Identify which cell holds the provided text, then report its [x, y] central coordinate. 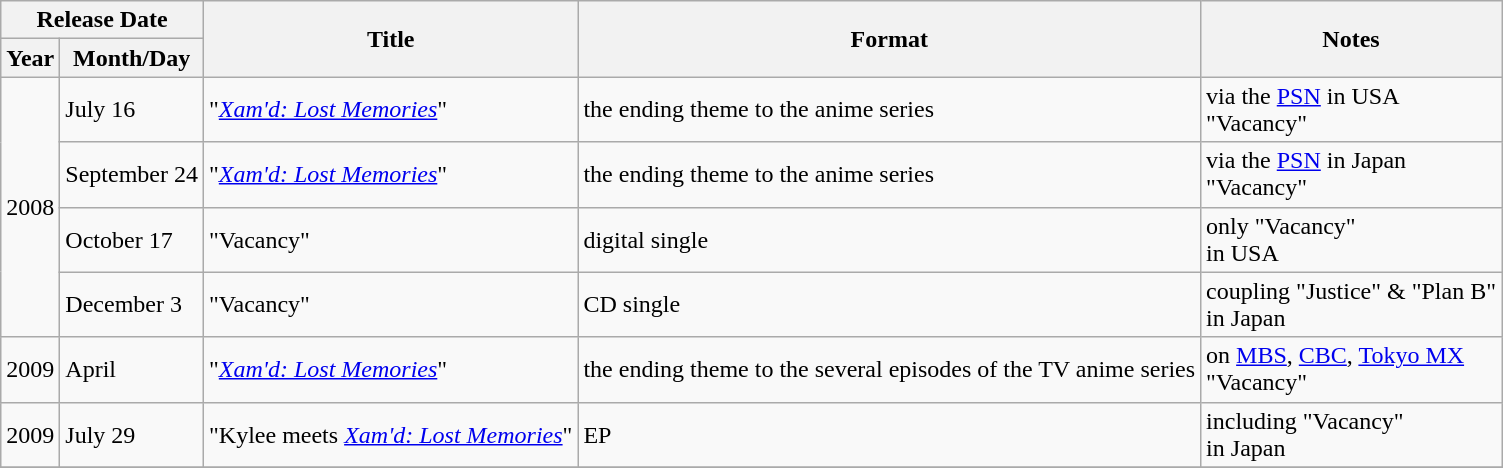
Year [30, 58]
via the PSN in USA "Vacancy" [1352, 110]
on MBS, CBC, Tokyo MX "Vacancy" [1352, 370]
via the PSN in Japan "Vacancy" [1352, 174]
the ending theme to the several episodes of the TV anime series [890, 370]
July 16 [132, 110]
October 17 [132, 240]
Notes [1352, 39]
2008 [30, 207]
digital single [890, 240]
EP [890, 434]
Format [890, 39]
September 24 [132, 174]
"Kylee meets Xam'd: Lost Memories" [391, 434]
December 3 [132, 304]
Title [391, 39]
Release Date [102, 20]
July 29 [132, 434]
including "Vacancy" in Japan [1352, 434]
CD single [890, 304]
only "Vacancy" in USA [1352, 240]
April [132, 370]
Month/Day [132, 58]
coupling "Justice" & "Plan B" in Japan [1352, 304]
